Extract the [X, Y] coordinate from the center of the cell holding the provided text.  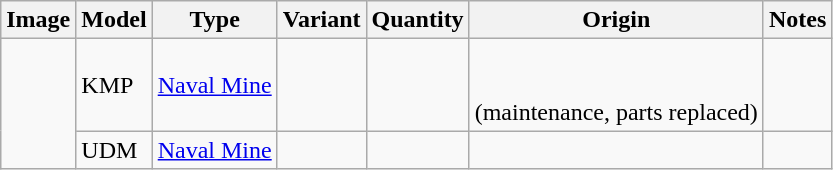
Origin [616, 20]
Notes [797, 20]
Quantity [418, 20]
Variant [322, 20]
(maintenance, parts replaced) [616, 85]
Type [214, 20]
Image [38, 20]
Model [114, 20]
UDM [114, 150]
KMP [114, 85]
